Pinpoint the cell where the given text exists, returning its (x, y) midpoint coordinate. 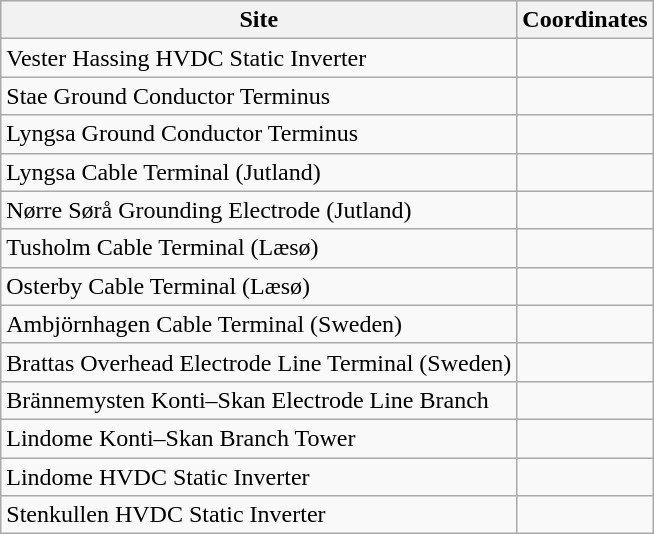
Ambjörnhagen Cable Terminal (Sweden) (259, 324)
Stae Ground Conductor Terminus (259, 96)
Brattas Overhead Electrode Line Terminal (Sweden) (259, 362)
Stenkullen HVDC Static Inverter (259, 515)
Coordinates (585, 20)
Lindome Konti–Skan Branch Tower (259, 438)
Nørre Sørå Grounding Electrode (Jutland) (259, 210)
Vester Hassing HVDC Static Inverter (259, 58)
Brännemysten Konti–Skan Electrode Line Branch (259, 400)
Tusholm Cable Terminal (Læsø) (259, 248)
Osterby Cable Terminal (Læsø) (259, 286)
Site (259, 20)
Lyngsa Cable Terminal (Jutland) (259, 172)
Lindome HVDC Static Inverter (259, 477)
Lyngsa Ground Conductor Terminus (259, 134)
